Locate the cell with the specified text and output its (X, Y) center coordinate. 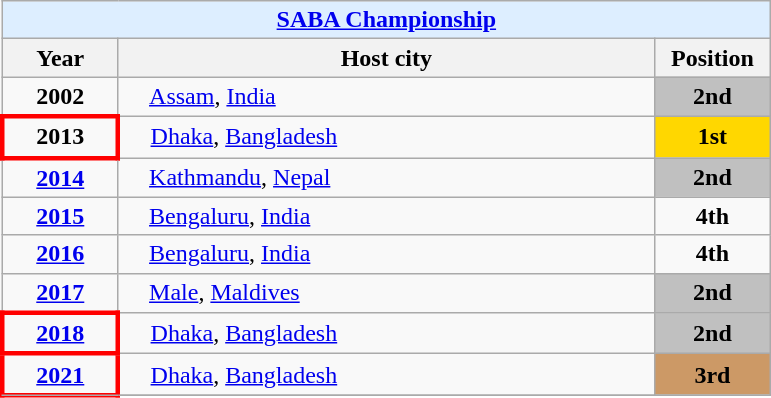
Host city (386, 58)
2021 (60, 374)
3rd (712, 374)
2015 (60, 216)
Year (60, 58)
2018 (60, 334)
2014 (60, 178)
2016 (60, 254)
Kathmandu, Nepal (386, 178)
2013 (60, 136)
SABA Championship (386, 20)
Position (712, 58)
Male, Maldives (386, 293)
2017 (60, 293)
1st (712, 136)
2002 (60, 97)
Assam, India (386, 97)
